Find where the given text appears and provide that cell's center as [X, Y] coordinate. 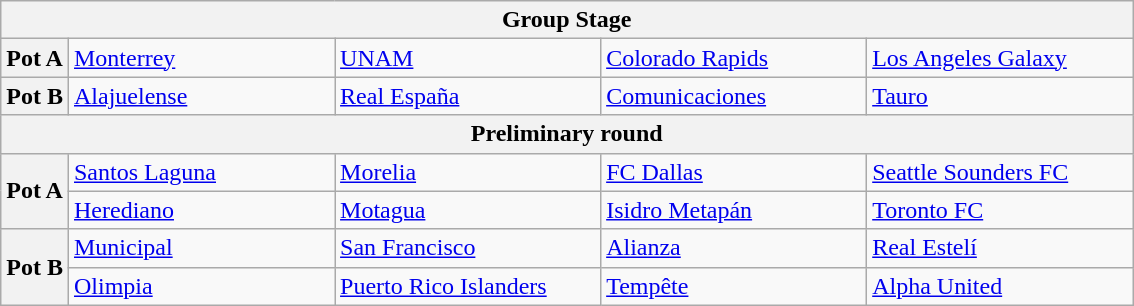
Olimpia [201, 286]
Alajuelense [201, 96]
Municipal [201, 248]
Morelia [468, 172]
Alianza [734, 248]
Colorado Rapids [734, 58]
Toronto FC [1000, 210]
Motagua [468, 210]
Alpha United [1000, 286]
Isidro Metapán [734, 210]
Herediano [201, 210]
UNAM [468, 58]
Group Stage [567, 20]
Seattle Sounders FC [1000, 172]
Santos Laguna [201, 172]
Comunicaciones [734, 96]
Puerto Rico Islanders [468, 286]
San Francisco [468, 248]
Preliminary round [567, 134]
Los Angeles Galaxy [1000, 58]
Real Estelí [1000, 248]
Tauro [1000, 96]
Real España [468, 96]
Monterrey [201, 58]
FC Dallas [734, 172]
Tempête [734, 286]
